Capture the cell that displays the provided text and extract its (X, Y) central coordinate. 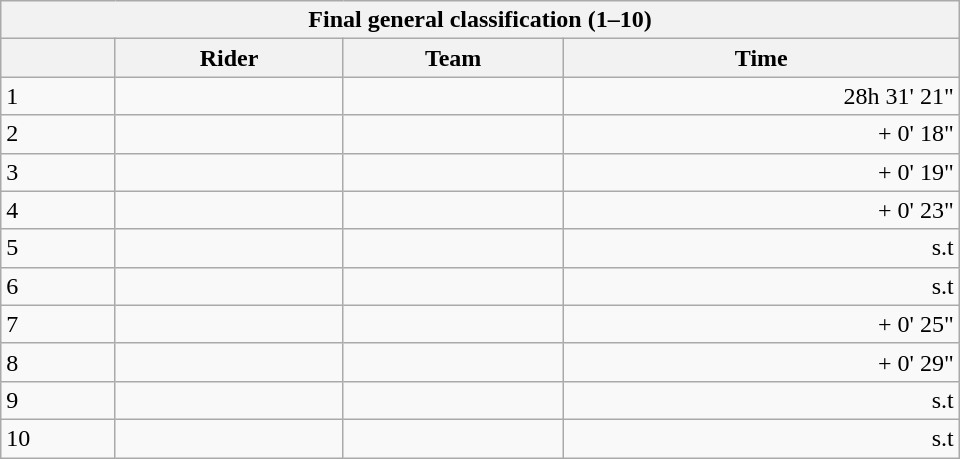
+ 0' 23" (761, 210)
9 (58, 400)
4 (58, 210)
Final general classification (1–10) (480, 20)
+ 0' 25" (761, 324)
8 (58, 362)
Time (761, 58)
Rider (229, 58)
3 (58, 172)
28h 31' 21" (761, 96)
6 (58, 286)
5 (58, 248)
+ 0' 29" (761, 362)
1 (58, 96)
Team (453, 58)
+ 0' 18" (761, 134)
2 (58, 134)
10 (58, 438)
+ 0' 19" (761, 172)
7 (58, 324)
